Capture the cell that displays the provided text and extract its (x, y) central coordinate. 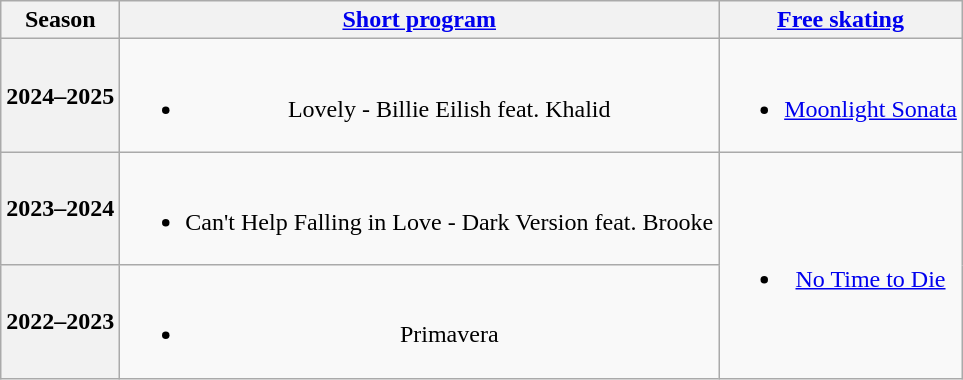
Primavera (420, 322)
2022–2023 (60, 322)
2023–2024 (60, 208)
Free skating (841, 20)
Short program (420, 20)
Season (60, 20)
No Time to Die (841, 265)
Lovely - Billie Eilish feat. Khalid (420, 96)
2024–2025 (60, 96)
Can't Help Falling in Love - Dark Version feat. Brooke (420, 208)
Moonlight Sonata (841, 96)
